Find where the given text appears and provide that cell's center as [x, y] coordinate. 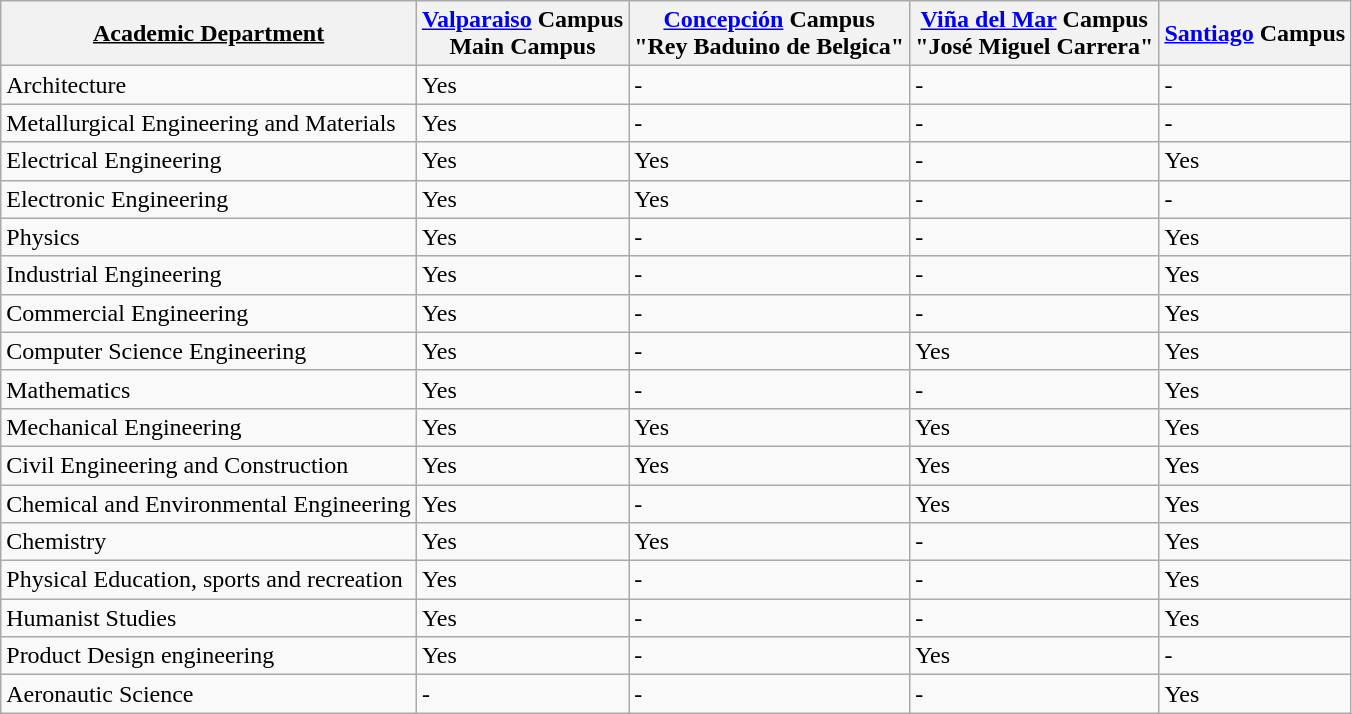
Academic Department [209, 34]
Product Design engineering [209, 656]
Viña del Mar Campus"José Miguel Carrera" [1034, 34]
Commercial Engineering [209, 313]
Physical Education, sports and recreation [209, 580]
Concepción Campus"Rey Baduino de Belgica" [770, 34]
Mechanical Engineering [209, 427]
Architecture [209, 85]
Chemistry [209, 542]
Electrical Engineering [209, 161]
Santiago Campus [1255, 34]
Humanist Studies [209, 618]
Chemical and Environmental Engineering [209, 503]
Electronic Engineering [209, 199]
Valparaiso CampusMain Campus [522, 34]
Metallurgical Engineering and Materials [209, 123]
Civil Engineering and Construction [209, 465]
Aeronautic Science [209, 694]
Mathematics [209, 389]
Industrial Engineering [209, 275]
Computer Science Engineering [209, 351]
Physics [209, 237]
